Output the (X, Y) coordinate of the center of the cell containing the given text.  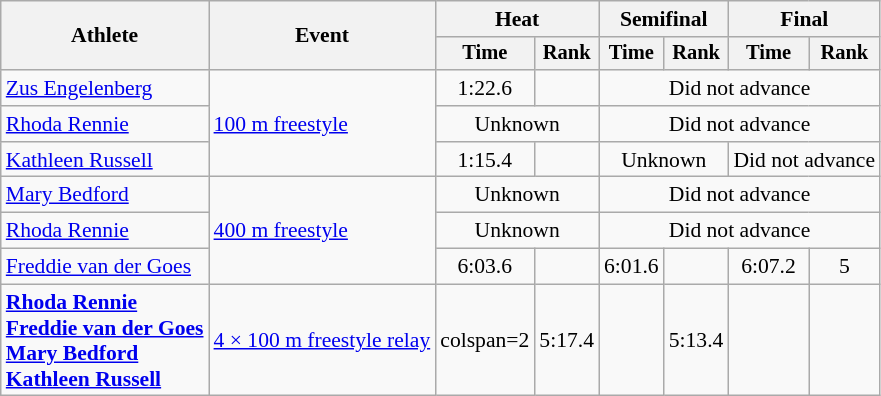
Rhoda RennieFreddie van der GoesMary BedfordKathleen Russell (105, 340)
Zus Engelenberg (105, 88)
6:03.6 (484, 267)
1:22.6 (484, 88)
colspan=2 (484, 340)
4 × 100 m freestyle relay (322, 340)
5:17.4 (566, 340)
1:15.4 (484, 160)
5 (844, 267)
Freddie van der Goes (105, 267)
Semifinal (664, 19)
Kathleen Russell (105, 160)
Athlete (105, 36)
Heat (517, 19)
Final (804, 19)
6:07.2 (768, 267)
100 m freestyle (322, 124)
Event (322, 36)
400 m freestyle (322, 230)
5:13.4 (696, 340)
6:01.6 (632, 267)
Mary Bedford (105, 195)
